Search for the cell housing the specified text and yield its [x, y] center coordinate. 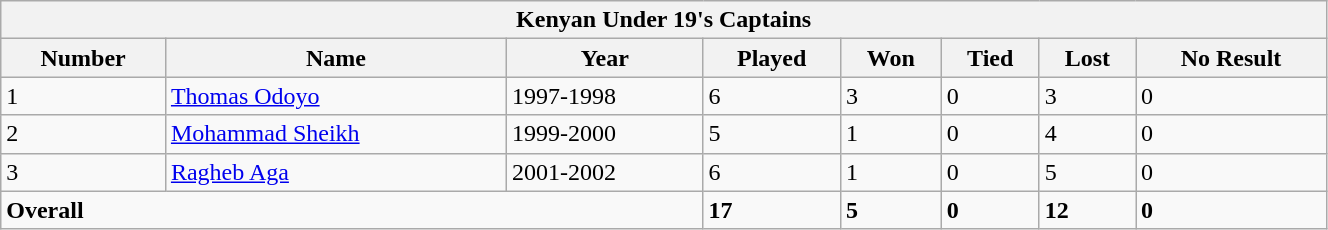
Mohammad Sheikh [336, 134]
1999-2000 [606, 134]
2 [84, 134]
Year [606, 58]
2001-2002 [606, 172]
Lost [1087, 58]
Overall [352, 210]
Number [84, 58]
Played [772, 58]
4 [1087, 134]
Thomas Odoyo [336, 96]
12 [1087, 210]
Tied [990, 58]
Won [890, 58]
Kenyan Under 19's Captains [664, 20]
Ragheb Aga [336, 172]
17 [772, 210]
1997-1998 [606, 96]
No Result [1232, 58]
Name [336, 58]
